Return (x, y) of the center of cell containing provided text 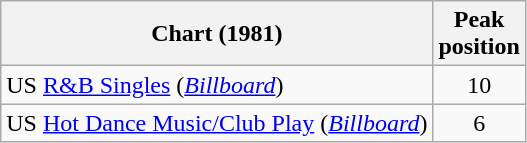
Peakposition (479, 34)
10 (479, 85)
6 (479, 123)
US R&B Singles (Billboard) (217, 85)
US Hot Dance Music/Club Play (Billboard) (217, 123)
Chart (1981) (217, 34)
